Return the [x, y] coordinate for the center point of the cell that contains the specified text.  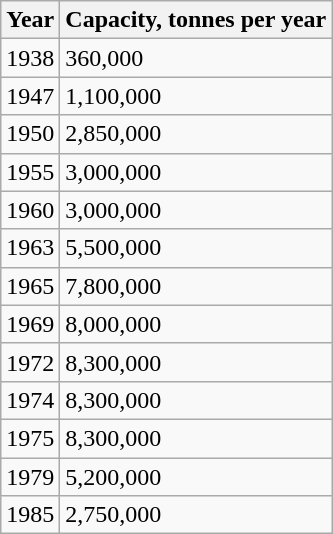
1974 [30, 400]
1947 [30, 96]
7,800,000 [196, 286]
1965 [30, 286]
1979 [30, 477]
1969 [30, 324]
1938 [30, 58]
1975 [30, 438]
1,100,000 [196, 96]
2,850,000 [196, 134]
5,200,000 [196, 477]
Year [30, 20]
8,000,000 [196, 324]
1955 [30, 172]
1960 [30, 210]
5,500,000 [196, 248]
1963 [30, 248]
2,750,000 [196, 515]
1985 [30, 515]
1950 [30, 134]
Capacity, tonnes per year [196, 20]
1972 [30, 362]
360,000 [196, 58]
